Pinpoint the cell where the given text exists, returning its [X, Y] midpoint coordinate. 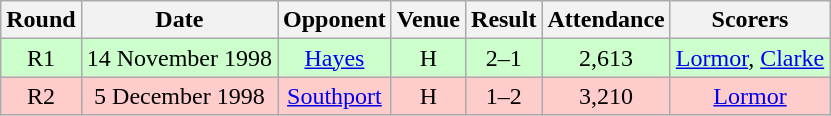
Result [504, 20]
Scorers [750, 20]
14 November 1998 [179, 58]
R2 [41, 96]
2,613 [606, 58]
Date [179, 20]
Attendance [606, 20]
Opponent [335, 20]
5 December 1998 [179, 96]
Round [41, 20]
Lormor, Clarke [750, 58]
Southport [335, 96]
Hayes [335, 58]
R1 [41, 58]
2–1 [504, 58]
Lormor [750, 96]
1–2 [504, 96]
Venue [428, 20]
3,210 [606, 96]
